Identify which cell holds the provided text, then report its (x, y) central coordinate. 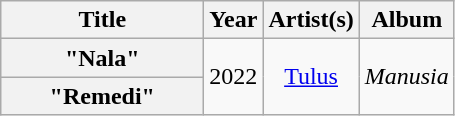
Year (234, 20)
Artist(s) (311, 20)
Title (102, 20)
Tulus (311, 77)
"Remedi" (102, 96)
2022 (234, 77)
"Nala" (102, 58)
Manusia (406, 77)
Album (406, 20)
